Determine the [x, y] coordinate at the center of the cell enclosing the given text.  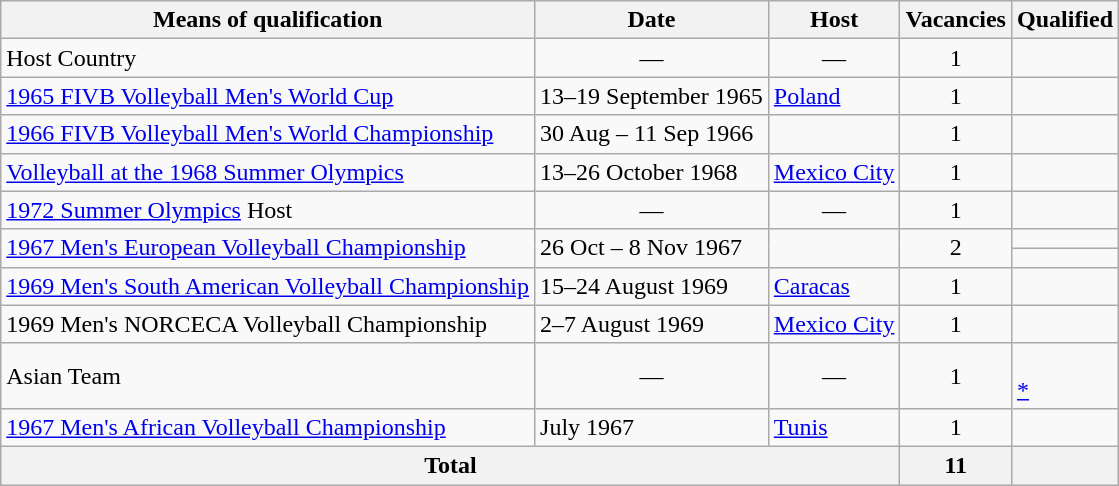
1969 Men's South American Volleyball Championship [268, 286]
Volleyball at the 1968 Summer Olympics [268, 172]
13–19 September 1965 [652, 96]
1972 Summer Olympics Host [268, 210]
Caracas [834, 286]
1967 Men's European Volleyball Championship [268, 248]
1969 Men's NORCECA Volleyball Championship [268, 324]
July 1967 [652, 427]
Host Country [268, 58]
30 Aug – 11 Sep 1966 [652, 134]
Asian Team [268, 376]
Date [652, 20]
11 [956, 465]
2 [956, 248]
* [1064, 376]
Host [834, 20]
13–26 October 1968 [652, 172]
Means of qualification [268, 20]
Vacancies [956, 20]
15–24 August 1969 [652, 286]
1967 Men's African Volleyball Championship [268, 427]
2–7 August 1969 [652, 324]
Qualified [1064, 20]
Tunis [834, 427]
Total [450, 465]
— [652, 58]
1966 FIVB Volleyball Men's World Championship [268, 134]
Poland [834, 96]
1965 FIVB Volleyball Men's World Cup [268, 96]
26 Oct – 8 Nov 1967 [652, 248]
